Identify which cell holds the provided text, then report its [X, Y] central coordinate. 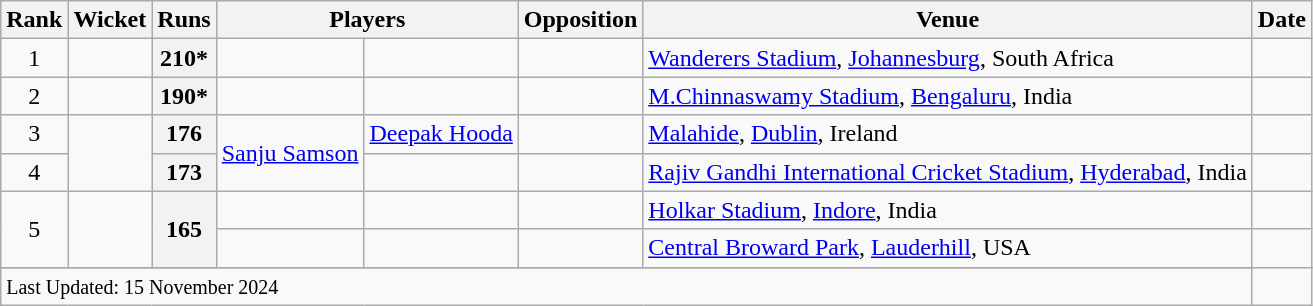
Wanderers Stadium, Johannesburg, South Africa [948, 58]
5 [34, 229]
173 [184, 172]
Wicket [110, 20]
Rank [34, 20]
Last Updated: 15 November 2024 [627, 286]
Deepak Hooda [441, 134]
190* [184, 96]
Players [367, 20]
210* [184, 58]
165 [184, 229]
Opposition [580, 20]
Date [1282, 20]
Malahide, Dublin, Ireland [948, 134]
Holkar Stadium, Indore, India [948, 210]
Central Broward Park, Lauderhill, USA [948, 248]
176 [184, 134]
Venue [948, 20]
1 [34, 58]
4 [34, 172]
3 [34, 134]
Sanju Samson [290, 153]
Rajiv Gandhi International Cricket Stadium, Hyderabad, India [948, 172]
2 [34, 96]
Runs [184, 20]
M.Chinnaswamy Stadium, Bengaluru, India [948, 96]
